Search for the cell housing the specified text and yield its (x, y) center coordinate. 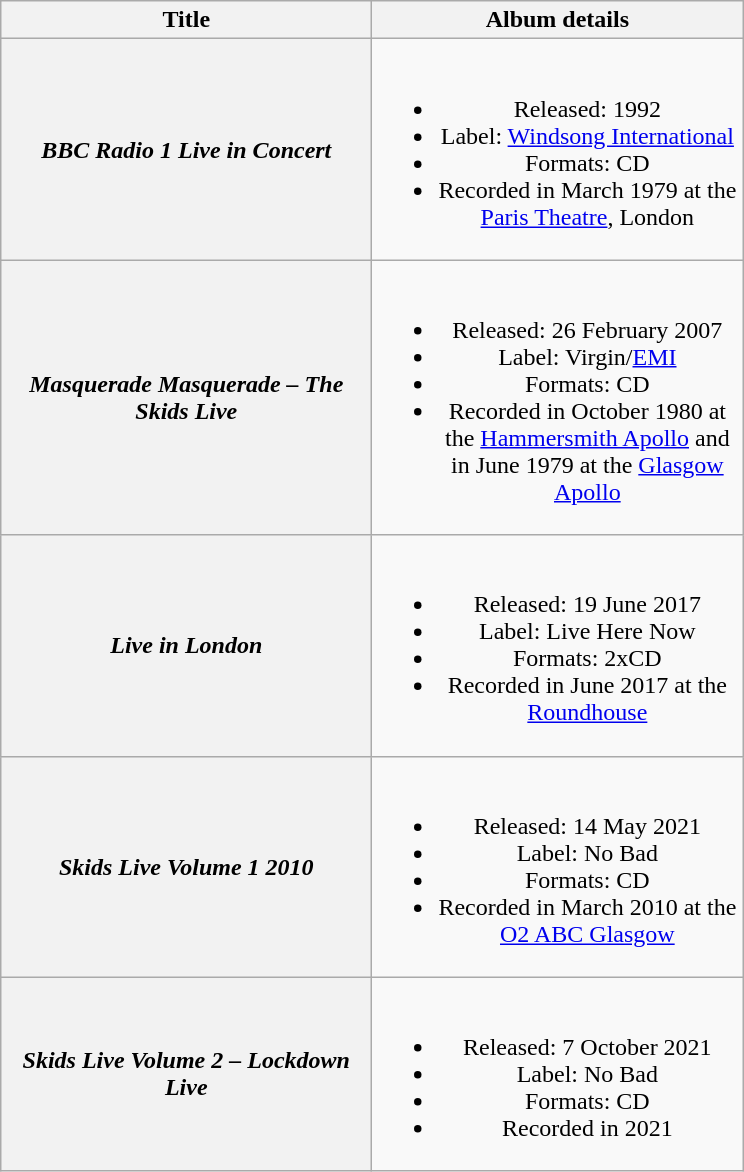
Skids Live Volume 1 2010 (186, 866)
Released: 14 May 2021Label: No BadFormats: CDRecorded in March 2010 at the O2 ABC Glasgow (558, 866)
Live in London (186, 646)
Released: 7 October 2021Label: No BadFormats: CDRecorded in 2021 (558, 1074)
Released: 1992Label: Windsong InternationalFormats: CDRecorded in March 1979 at the Paris Theatre, London (558, 150)
Released: 26 February 2007Label: Virgin/EMIFormats: CDRecorded in October 1980 at the Hammersmith Apollo and in June 1979 at the Glasgow Apollo (558, 398)
Title (186, 20)
BBC Radio 1 Live in Concert (186, 150)
Released: 19 June 2017Label: Live Here NowFormats: 2xCDRecorded in June 2017 at the Roundhouse (558, 646)
Skids Live Volume 2 – Lockdown Live (186, 1074)
Masquerade Masquerade – The Skids Live (186, 398)
Album details (558, 20)
